Detect which cell encompasses the target text, then output its (X, Y) center coordinate. 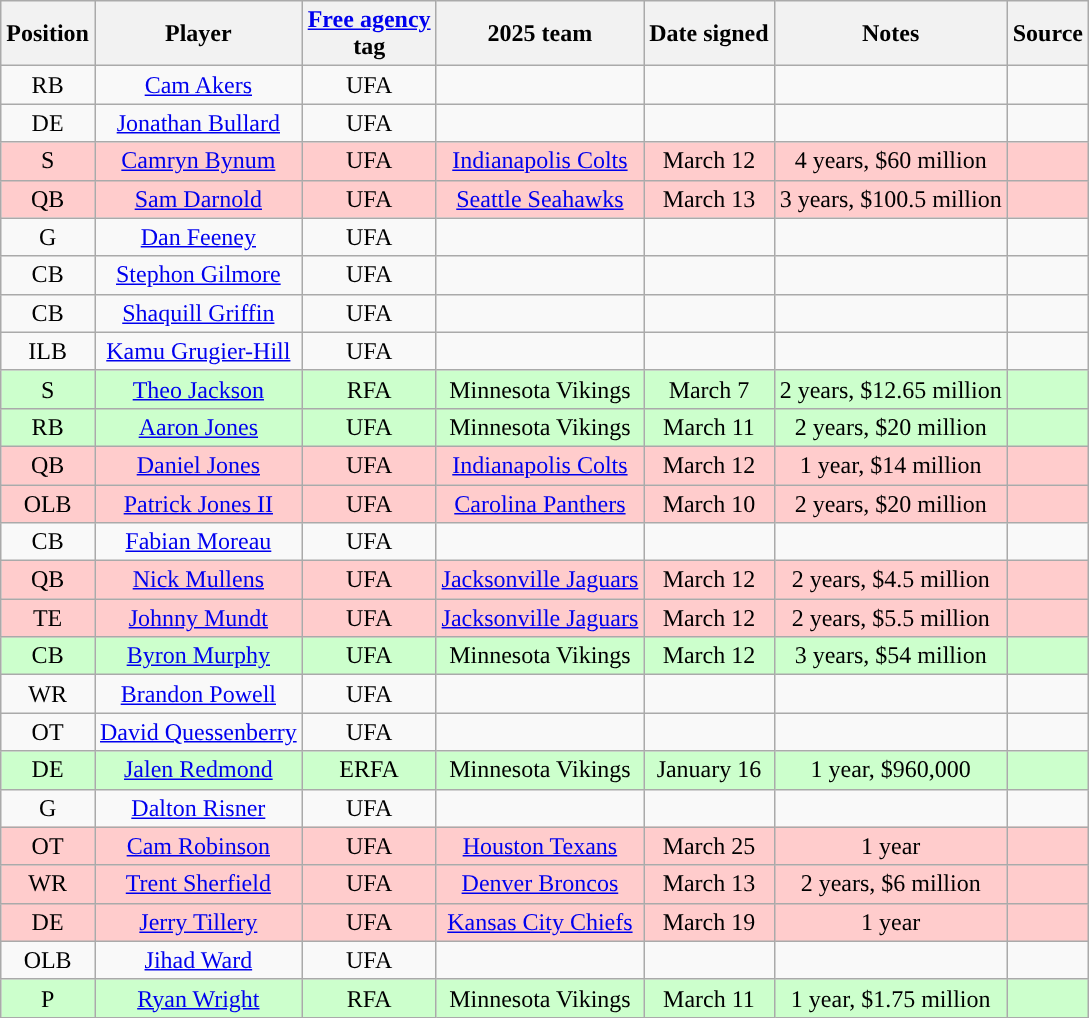
Aaron Jones (198, 427)
March 7 (709, 389)
2025 team (540, 34)
Brandon Powell (198, 694)
Carolina Panthers (540, 503)
1 year, $960,000 (890, 770)
Camryn Bynum (198, 161)
Denver Broncos (540, 884)
Jihad Ward (198, 960)
Shaquill Griffin (198, 313)
Jonathan Bullard (198, 123)
Dan Feeney (198, 237)
Johnny Mundt (198, 618)
Player (198, 34)
4 years, $60 million (890, 161)
Houston Texans (540, 846)
3 years, $100.5 million (890, 199)
Nick Mullens (198, 580)
2 years, $4.5 million (890, 580)
1 year, $1.75 million (890, 998)
Dalton Risner (198, 808)
Notes (890, 34)
ERFA (369, 770)
Position (48, 34)
3 years, $54 million (890, 656)
March 19 (709, 922)
Sam Darnold (198, 199)
David Quessenberry (198, 732)
2 years, $6 million (890, 884)
Theo Jackson (198, 389)
P (48, 998)
2 years, $5.5 million (890, 618)
Kamu Grugier-Hill (198, 351)
Cam Akers (198, 85)
Daniel Jones (198, 465)
Jerry Tillery (198, 922)
March 25 (709, 846)
Seattle Seahawks (540, 199)
Source (1048, 34)
ILB (48, 351)
Jalen Redmond (198, 770)
Date signed (709, 34)
March 10 (709, 503)
Cam Robinson (198, 846)
Trent Sherfield (198, 884)
January 16 (709, 770)
Byron Murphy (198, 656)
Kansas City Chiefs (540, 922)
1 year, $14 million (890, 465)
Fabian Moreau (198, 542)
Patrick Jones II (198, 503)
Stephon Gilmore (198, 275)
2 years, $12.65 million (890, 389)
Ryan Wright (198, 998)
TE (48, 618)
Free agencytag (369, 34)
